Detect which cell encompasses the target text, then output its (x, y) center coordinate. 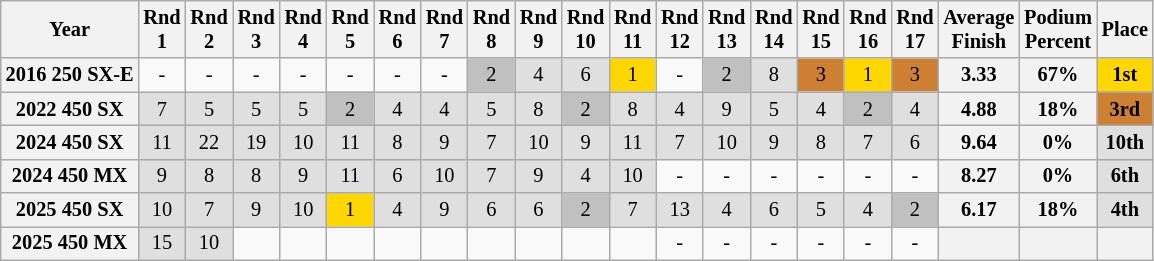
2024 450 MX (70, 176)
Rnd8 (492, 29)
2016 250 SX-E (70, 75)
8.27 (980, 176)
2022 450 SX (70, 109)
Place (1125, 29)
PodiumPercent (1058, 29)
10th (1125, 142)
4th (1125, 210)
Rnd16 (868, 29)
Rnd12 (680, 29)
19 (256, 142)
2025 450 MX (70, 243)
Rnd5 (350, 29)
6.17 (980, 210)
Rnd10 (586, 29)
Rnd17 (914, 29)
67% (1058, 75)
6th (1125, 176)
Rnd4 (304, 29)
15 (162, 243)
Rnd13 (726, 29)
13 (680, 210)
9.64 (980, 142)
2025 450 SX (70, 210)
3rd (1125, 109)
Rnd2 (210, 29)
2024 450 SX (70, 142)
4.88 (980, 109)
Rnd3 (256, 29)
AverageFinish (980, 29)
Rnd1 (162, 29)
Rnd6 (398, 29)
Rnd11 (632, 29)
Rnd9 (538, 29)
1st (1125, 75)
Rnd7 (444, 29)
3.33 (980, 75)
Rnd15 (820, 29)
22 (210, 142)
Year (70, 29)
Rnd14 (774, 29)
